For the text-containing cell, return its midpoint in [x, y] coordinate format. 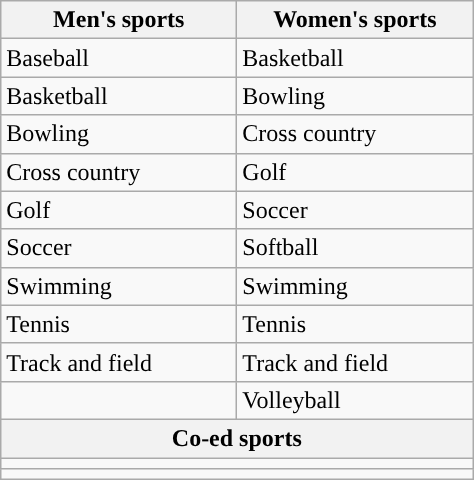
Volleyball [355, 400]
Women's sports [355, 20]
Softball [355, 248]
Co-ed sports [237, 438]
Men's sports [119, 20]
Baseball [119, 58]
